For the text-containing cell, return its midpoint in [x, y] coordinate format. 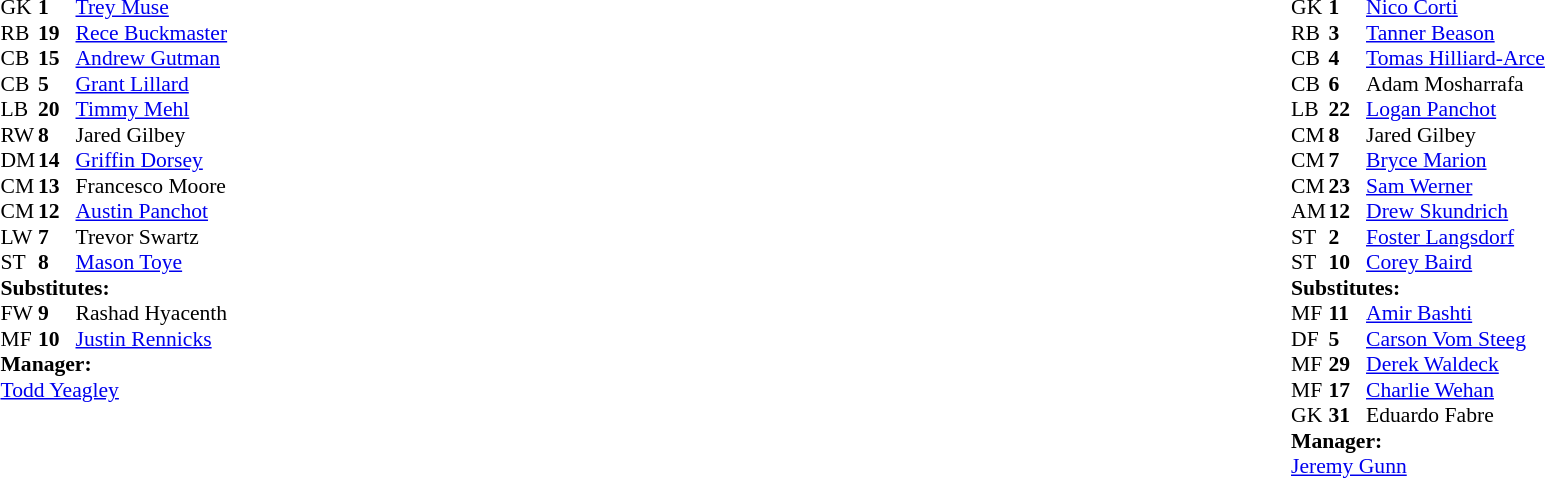
9 [57, 313]
15 [57, 59]
Amir Bashti [1456, 313]
Logan Panchot [1456, 109]
3 [1348, 33]
Derek Waldeck [1456, 365]
19 [57, 33]
31 [1348, 415]
Todd Yeagley [114, 390]
Andrew Gutman [152, 59]
Drew Skundrich [1456, 211]
DF [1310, 339]
13 [57, 186]
GK [1310, 415]
Corey Baird [1456, 263]
Grant Lillard [152, 84]
Eduardo Fabre [1456, 415]
AM [1310, 211]
29 [1348, 365]
Austin Panchot [152, 211]
Trevor Swartz [152, 237]
Charlie Wehan [1456, 390]
Rashad Hyacenth [152, 313]
Adam Mosharrafa [1456, 84]
14 [57, 161]
Bryce Marion [1456, 161]
Tomas Hilliard-Arce [1456, 59]
Mason Toye [152, 263]
Griffin Dorsey [152, 161]
22 [1348, 109]
17 [1348, 390]
DM [19, 161]
20 [57, 109]
Foster Langsdorf [1456, 237]
2 [1348, 237]
11 [1348, 313]
Timmy Mehl [152, 109]
RW [19, 135]
Justin Rennicks [152, 339]
6 [1348, 84]
23 [1348, 186]
Carson Vom Steeg [1456, 339]
Sam Werner [1456, 186]
Tanner Beason [1456, 33]
Francesco Moore [152, 186]
4 [1348, 59]
FW [19, 313]
Rece Buckmaster [152, 33]
LW [19, 237]
